Capture the cell that displays the provided text and extract its [X, Y] central coordinate. 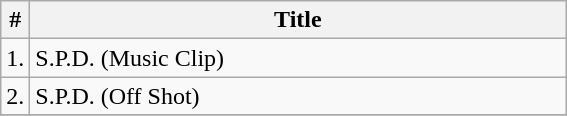
S.P.D. (Off Shot) [298, 96]
1. [16, 58]
Title [298, 20]
2. [16, 96]
# [16, 20]
S.P.D. (Music Clip) [298, 58]
